Identify which cell holds the provided text, then report its (x, y) central coordinate. 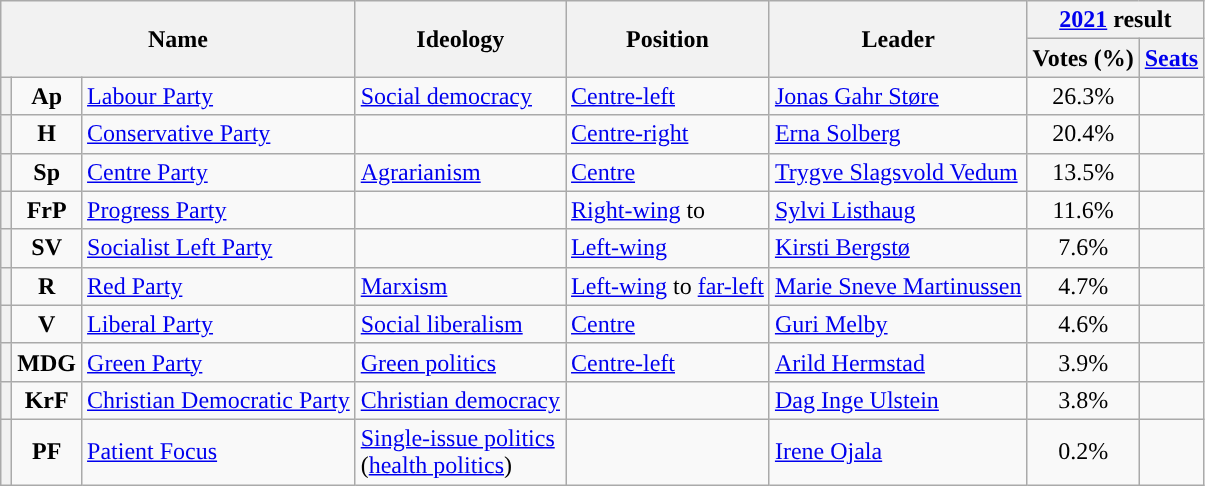
Marie Sneve Martinussen (898, 286)
Erna Solberg (898, 134)
MDG (47, 362)
4.7% (1083, 286)
Trygve Slagsvold Vedum (898, 172)
7.6% (1083, 248)
2021 result (1116, 20)
Liberal Party (219, 324)
Dag Inge Ulstein (898, 400)
20.4% (1083, 134)
Position (668, 39)
Centre-right (668, 134)
FrP (47, 210)
Marxism (460, 286)
Labour Party (219, 96)
Kirsti Bergstø (898, 248)
Agrarianism (460, 172)
Arild Hermstad (898, 362)
Sp (47, 172)
3.8% (1083, 400)
KrF (47, 400)
Christian Democratic Party (219, 400)
SV (47, 248)
Ap (47, 96)
Social liberalism (460, 324)
Social democracy (460, 96)
Socialist Left Party (219, 248)
Patient Focus (219, 452)
Ideology (460, 39)
Name (178, 39)
Irene Ojala (898, 452)
Sylvi Listhaug (898, 210)
Red Party (219, 286)
13.5% (1083, 172)
Jonas Gahr Støre (898, 96)
Single-issue politics(health politics) (460, 452)
Centre Party (219, 172)
V (47, 324)
Seats (1171, 58)
H (47, 134)
Left-wing to far-left (668, 286)
Conservative Party (219, 134)
Green Party (219, 362)
Left-wing (668, 248)
Votes (%) (1083, 58)
26.3% (1083, 96)
Progress Party (219, 210)
Guri Melby (898, 324)
R (47, 286)
3.9% (1083, 362)
4.6% (1083, 324)
Leader (898, 39)
0.2% (1083, 452)
11.6% (1083, 210)
Christian democracy (460, 400)
PF (47, 452)
Green politics (460, 362)
Right-wing to (668, 210)
